Detect which cell encompasses the target text, then output its [X, Y] center coordinate. 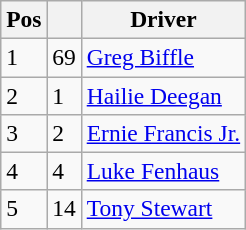
14 [64, 209]
3 [24, 133]
5 [24, 209]
Tony Stewart [163, 209]
Driver [163, 19]
69 [64, 57]
Luke Fenhaus [163, 171]
Ernie Francis Jr. [163, 133]
Greg Biffle [163, 57]
Hailie Deegan [163, 95]
Pos [24, 19]
